Capture the cell that displays the provided text and extract its (x, y) central coordinate. 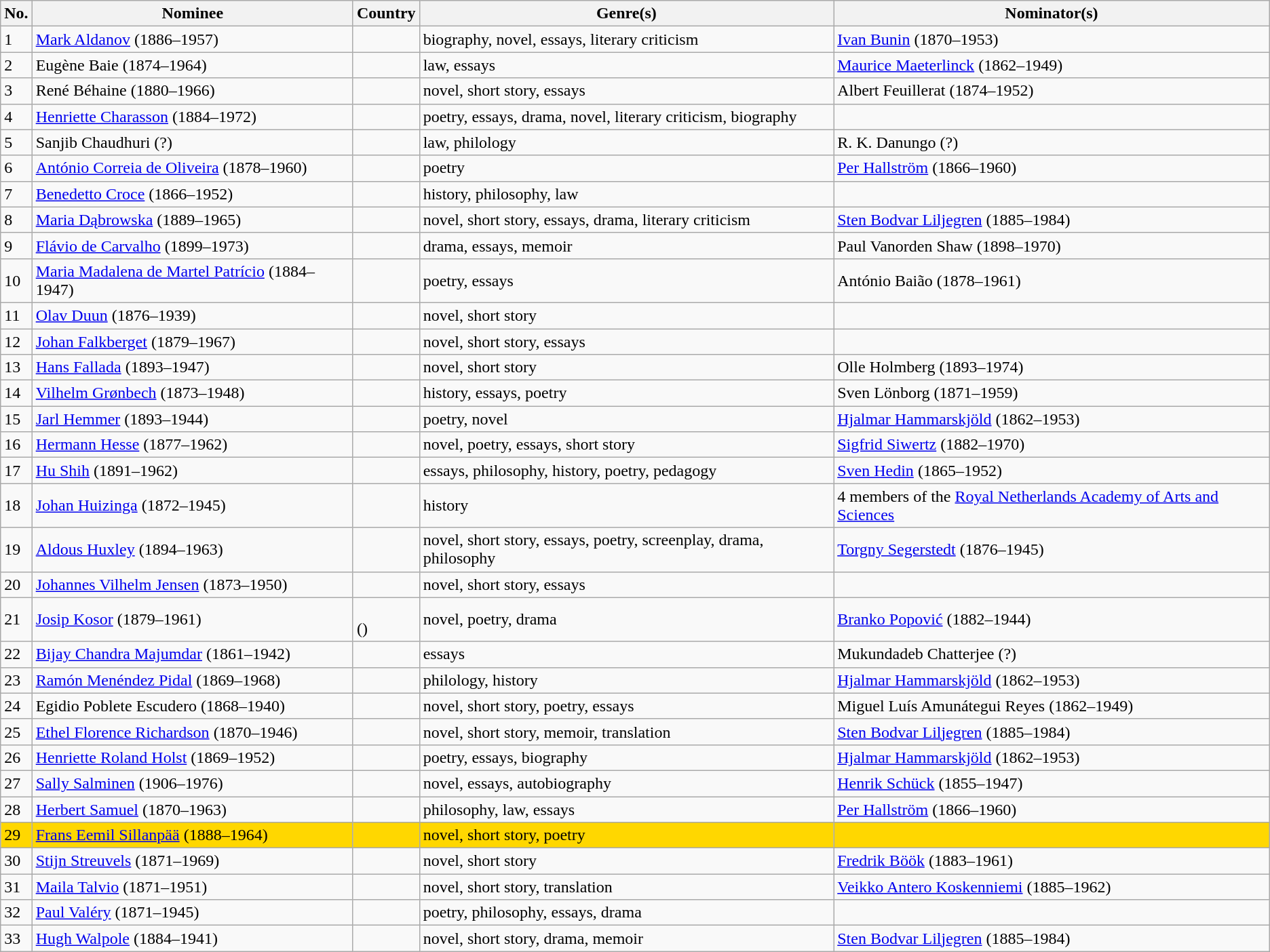
Maria Madalena de Martel Patrício (1884–1947) (193, 281)
Sanjib Chaudhuri (?) (193, 142)
Ramón Menéndez Pidal (1869–1968) (193, 680)
11 (16, 315)
Hu Shih (1891–1962) (193, 471)
Maurice Maeterlinck (1862–1949) (1052, 65)
4 members of the Royal Netherlands Academy of Arts and Sciences (1052, 506)
32 (16, 913)
essays (627, 654)
4 (16, 117)
Hans Fallada (1893–1947) (193, 368)
novel, short story, drama, memoir (627, 938)
Country (386, 14)
biography, novel, essays, literary criticism (627, 39)
Paul Valéry (1871–1945) (193, 913)
Genre(s) (627, 14)
novel, poetry, drama (627, 620)
novel, short story, memoir, translation (627, 732)
history, essays, poetry (627, 393)
31 (16, 887)
Josip Kosor (1879–1961) (193, 620)
17 (16, 471)
33 (16, 938)
22 (16, 654)
Vilhelm Grønbech (1873–1948) (193, 393)
6 (16, 168)
Johan Falkberget (1879–1967) (193, 341)
14 (16, 393)
poetry, philosophy, essays, drama (627, 913)
Miguel Luís Amunátegui Reyes (1862–1949) (1052, 706)
Nominee (193, 14)
Henrik Schück (1855–1947) (1052, 783)
Ivan Bunin (1870–1953) (1052, 39)
Egidio Poblete Escudero (1868–1940) (193, 706)
18 (16, 506)
António Correia de Oliveira (1878–1960) (193, 168)
24 (16, 706)
Sigfrid Siwertz (1882–1970) (1052, 445)
Sally Salminen (1906–1976) (193, 783)
Mukundadeb Chatterjee (?) (1052, 654)
Olle Holmberg (1893–1974) (1052, 368)
poetry, essays, biography (627, 757)
Jarl Hemmer (1893–1944) (193, 419)
13 (16, 368)
Hermann Hesse (1877–1962) (193, 445)
Stijn Streuvels (1871–1969) (193, 861)
Aldous Huxley (1894–1963) (193, 549)
Fredrik Böök (1883–1961) (1052, 861)
20 (16, 584)
12 (16, 341)
R. K. Danungo (?) (1052, 142)
Hugh Walpole (1884–1941) (193, 938)
Sven Hedin (1865–1952) (1052, 471)
Maila Talvio (1871–1951) (193, 887)
poetry, novel (627, 419)
Sven Lönborg (1871–1959) (1052, 393)
René Béhaine (1880–1966) (193, 91)
19 (16, 549)
Benedetto Croce (1866–1952) (193, 194)
26 (16, 757)
drama, essays, memoir (627, 245)
27 (16, 783)
5 (16, 142)
Paul Vanorden Shaw (1898–1970) (1052, 245)
law, philology (627, 142)
Branko Popović (1882–1944) (1052, 620)
25 (16, 732)
novel, essays, autobiography (627, 783)
10 (16, 281)
Johannes Vilhelm Jensen (1873–1950) (193, 584)
essays, philosophy, history, poetry, pedagogy (627, 471)
philosophy, law, essays (627, 809)
7 (16, 194)
23 (16, 680)
8 (16, 220)
Nominator(s) (1052, 14)
21 (16, 620)
novel, short story, essays, poetry, screenplay, drama, philosophy (627, 549)
novel, short story, poetry (627, 835)
1 (16, 39)
Torgny Segerstedt (1876–1945) (1052, 549)
Ethel Florence Richardson (1870–1946) (193, 732)
poetry (627, 168)
history (627, 506)
3 (16, 91)
Henriette Charasson (1884–1972) (193, 117)
António Baião (1878–1961) (1052, 281)
No. (16, 14)
novel, poetry, essays, short story (627, 445)
Maria Dąbrowska (1889–1965) (193, 220)
novel, short story, poetry, essays (627, 706)
Veikko Antero Koskenniemi (1885–1962) (1052, 887)
poetry, essays, drama, novel, literary criticism, biography (627, 117)
Henriette Roland Holst (1869–1952) (193, 757)
28 (16, 809)
Bijay Chandra Majumdar (1861–1942) (193, 654)
novel, short story, translation (627, 887)
29 (16, 835)
philology, history (627, 680)
30 (16, 861)
novel, short story, essays, drama, literary criticism (627, 220)
Olav Duun (1876–1939) (193, 315)
Frans Eemil Sillanpää (1888–1964) (193, 835)
Flávio de Carvalho (1899–1973) (193, 245)
Albert Feuillerat (1874–1952) (1052, 91)
poetry, essays (627, 281)
16 (16, 445)
2 (16, 65)
history, philosophy, law (627, 194)
law, essays (627, 65)
9 (16, 245)
Herbert Samuel (1870–1963) (193, 809)
Eugène Baie (1874–1964) (193, 65)
15 (16, 419)
() (386, 620)
Johan Huizinga (1872–1945) (193, 506)
Mark Aldanov (1886–1957) (193, 39)
